Find where the given text appears and provide that cell's center as [X, Y] coordinate. 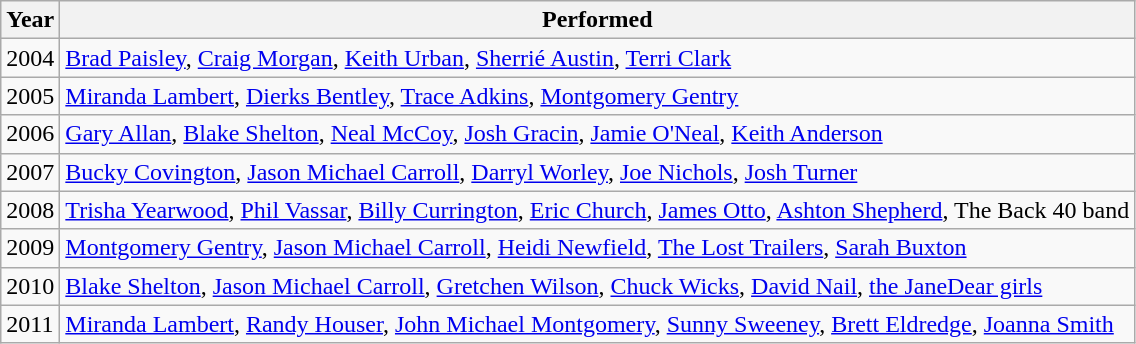
Year [30, 20]
2006 [30, 134]
Trisha Yearwood, Phil Vassar, Billy Currington, Eric Church, James Otto, Ashton Shepherd, The Back 40 band [598, 210]
2007 [30, 172]
Bucky Covington, Jason Michael Carroll, Darryl Worley, Joe Nichols, Josh Turner [598, 172]
2005 [30, 96]
Performed [598, 20]
2008 [30, 210]
Miranda Lambert, Randy Houser, John Michael Montgomery, Sunny Sweeney, Brett Eldredge, Joanna Smith [598, 324]
Blake Shelton, Jason Michael Carroll, Gretchen Wilson, Chuck Wicks, David Nail, the JaneDear girls [598, 286]
2011 [30, 324]
Miranda Lambert, Dierks Bentley, Trace Adkins, Montgomery Gentry [598, 96]
Gary Allan, Blake Shelton, Neal McCoy, Josh Gracin, Jamie O'Neal, Keith Anderson [598, 134]
Montgomery Gentry, Jason Michael Carroll, Heidi Newfield, The Lost Trailers, Sarah Buxton [598, 248]
2009 [30, 248]
2004 [30, 58]
Brad Paisley, Craig Morgan, Keith Urban, Sherrié Austin, Terri Clark [598, 58]
2010 [30, 286]
